For the text-containing cell, return its midpoint in [x, y] coordinate format. 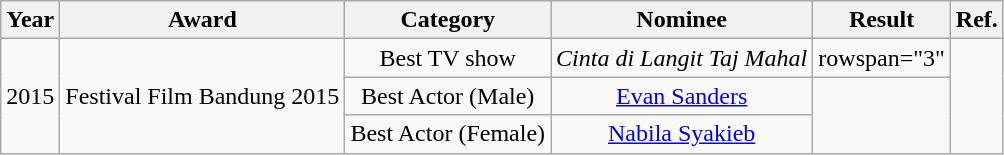
Award [202, 20]
Best Actor (Male) [448, 96]
Evan Sanders [682, 96]
Best TV show [448, 58]
Category [448, 20]
Cinta di Langit Taj Mahal [682, 58]
Best Actor (Female) [448, 134]
Nabila Syakieb [682, 134]
2015 [30, 96]
rowspan="3" [882, 58]
Year [30, 20]
Ref. [976, 20]
Festival Film Bandung 2015 [202, 96]
Nominee [682, 20]
Result [882, 20]
